Detect which cell encompasses the target text, then output its [x, y] center coordinate. 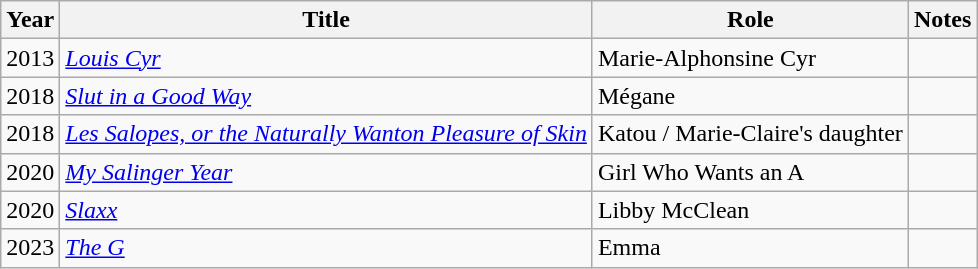
2013 [30, 58]
Les Salopes, or the Naturally Wanton Pleasure of Skin [326, 134]
2023 [30, 248]
Role [750, 20]
Marie-Alphonsine Cyr [750, 58]
Year [30, 20]
The G [326, 248]
My Salinger Year [326, 172]
Slaxx [326, 210]
Louis Cyr [326, 58]
Katou / Marie-Claire's daughter [750, 134]
Emma [750, 248]
Notes [942, 20]
Libby McClean [750, 210]
Title [326, 20]
Slut in a Good Way [326, 96]
Girl Who Wants an A [750, 172]
Mégane [750, 96]
